Find where the given text appears and provide that cell's center as (X, Y) coordinate. 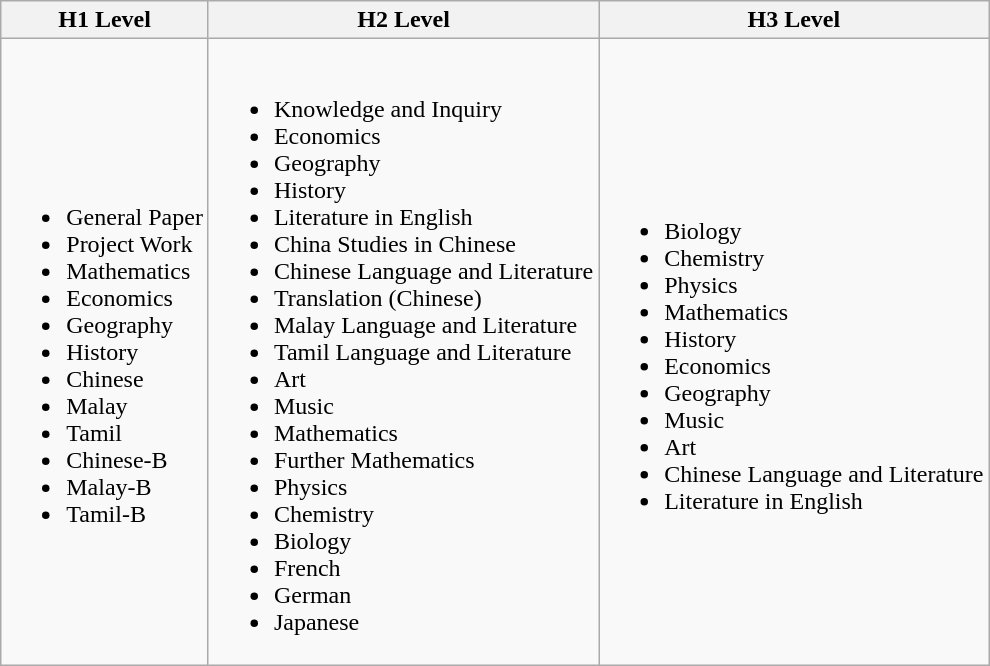
H3 Level (794, 20)
H2 Level (403, 20)
BiologyChemistryPhysicsMathematicsHistoryEconomicsGeographyMusicArtChinese Language and LiteratureLiterature in English (794, 352)
H1 Level (105, 20)
General PaperProject WorkMathematicsEconomicsGeographyHistoryChineseMalayTamilChinese-BMalay-BTamil-B (105, 352)
